For the text-containing cell, return its midpoint in [X, Y] coordinate format. 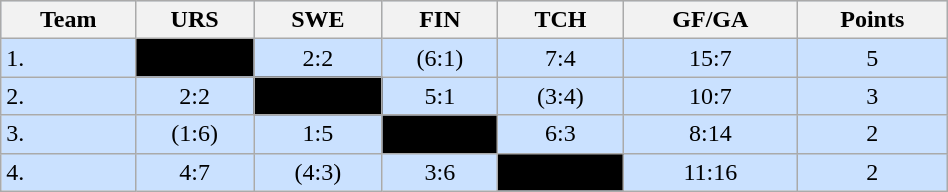
15:7 [710, 58]
4. [68, 172]
URS [195, 20]
2. [68, 96]
Team [68, 20]
5:1 [440, 96]
TCH [560, 20]
4:7 [195, 172]
(1:6) [195, 134]
3. [68, 134]
Points [872, 20]
FIN [440, 20]
10:7 [710, 96]
GF/GA [710, 20]
5 [872, 58]
SWE [318, 20]
7:4 [560, 58]
6:3 [560, 134]
8:14 [710, 134]
3 [872, 96]
11:16 [710, 172]
1. [68, 58]
(3:4) [560, 96]
(4:3) [318, 172]
3:6 [440, 172]
(6:1) [440, 58]
1:5 [318, 134]
